Output the [x, y] coordinate of the center of the cell containing the given text.  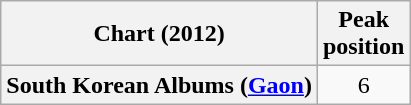
Peakposition [363, 34]
6 [363, 85]
Chart (2012) [160, 34]
South Korean Albums (Gaon) [160, 85]
